Find where the given text appears and provide that cell's center as (X, Y) coordinate. 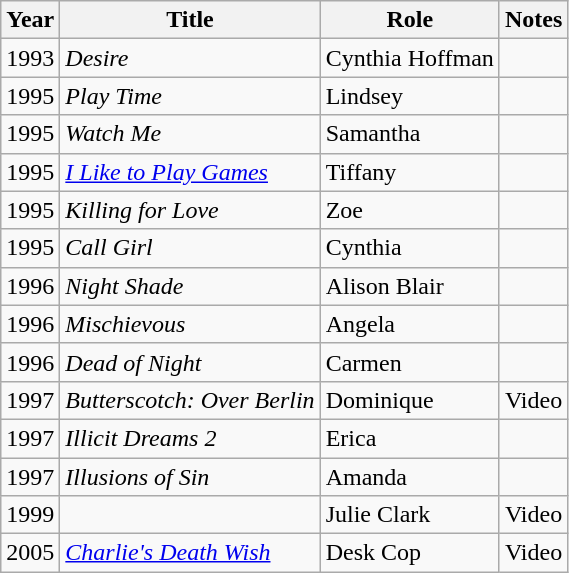
I Like to Play Games (190, 172)
1993 (30, 58)
Lindsey (410, 96)
Butterscotch: Over Berlin (190, 400)
Cynthia Hoffman (410, 58)
Role (410, 20)
Illusions of Sin (190, 477)
Title (190, 20)
Tiffany (410, 172)
Play Time (190, 96)
Dead of Night (190, 362)
Killing for Love (190, 210)
Samantha (410, 134)
Angela (410, 324)
Amanda (410, 477)
Mischievous (190, 324)
Desk Cop (410, 553)
Erica (410, 438)
Carmen (410, 362)
Desire (190, 58)
Night Shade (190, 286)
Julie Clark (410, 515)
Charlie's Death Wish (190, 553)
Zoe (410, 210)
Watch Me (190, 134)
Cynthia (410, 248)
Dominique (410, 400)
Alison Blair (410, 286)
2005 (30, 553)
1999 (30, 515)
Illicit Dreams 2 (190, 438)
Call Girl (190, 248)
Year (30, 20)
Notes (533, 20)
